Scan for the cell matching the given text and deliver its [X, Y] coordinate at center. 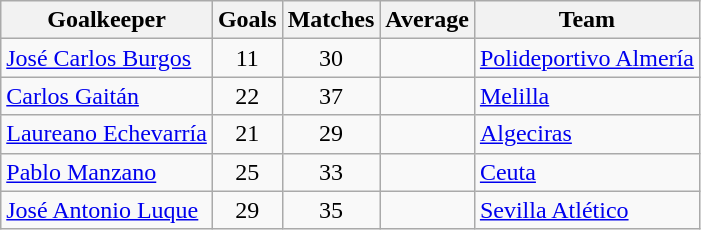
Polideportivo Almería [586, 58]
Goals [247, 20]
Team [586, 20]
José Antonio Luque [107, 210]
33 [331, 172]
José Carlos Burgos [107, 58]
Carlos Gaitán [107, 96]
Laureano Echevarría [107, 134]
21 [247, 134]
Sevilla Atlético [586, 210]
25 [247, 172]
Average [428, 20]
30 [331, 58]
Pablo Manzano [107, 172]
11 [247, 58]
22 [247, 96]
Ceuta [586, 172]
Algeciras [586, 134]
35 [331, 210]
37 [331, 96]
Goalkeeper [107, 20]
Matches [331, 20]
Melilla [586, 96]
